Locate the cell with the specified text and output its [X, Y] center coordinate. 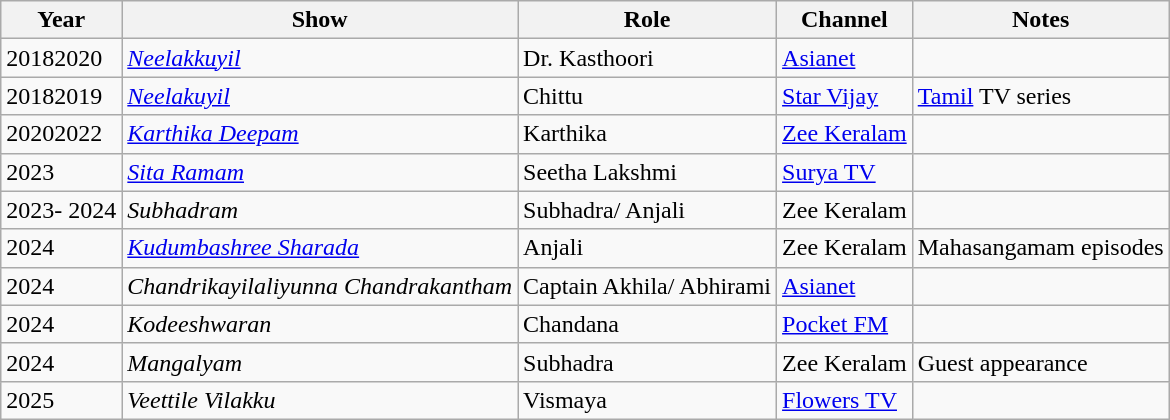
Karthika Deepam [320, 134]
Star Vijay [845, 96]
Guest appearance [1040, 362]
Year [62, 20]
Veettile Vilakku [320, 400]
Kodeeshwaran [320, 324]
2023 [62, 172]
Surya TV [845, 172]
Chittu [648, 96]
Subhadra [648, 362]
Tamil TV series [1040, 96]
Flowers TV [845, 400]
Mangalyam [320, 362]
Vismaya [648, 400]
Mahasangamam episodes [1040, 248]
20202022 [62, 134]
Show [320, 20]
Seetha Lakshmi [648, 172]
Captain Akhila/ Abhirami [648, 286]
2023- 2024 [62, 210]
Channel [845, 20]
Notes [1040, 20]
20182019 [62, 96]
Neelakuyil [320, 96]
Sita Ramam [320, 172]
Neelakkuyil [320, 58]
2025 [62, 400]
Pocket FM [845, 324]
Role [648, 20]
20182020 [62, 58]
Subhadram [320, 210]
Chandana [648, 324]
Karthika [648, 134]
Kudumbashree Sharada [320, 248]
Chandrikayilaliyunna Chandrakantham [320, 286]
Dr. Kasthoori [648, 58]
Anjali [648, 248]
Subhadra/ Anjali [648, 210]
